Identify which cell holds the provided text, then report its (x, y) central coordinate. 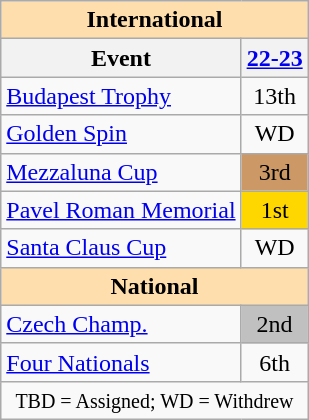
3rd (274, 172)
1st (274, 210)
Four Nationals (121, 362)
National (154, 286)
Golden Spin (121, 134)
Budapest Trophy (121, 96)
Pavel Roman Memorial (121, 210)
Mezzaluna Cup (121, 172)
Czech Champ. (121, 324)
International (154, 20)
13th (274, 96)
22-23 (274, 58)
Event (121, 58)
2nd (274, 324)
TBD = Assigned; WD = Withdrew (154, 400)
Santa Claus Cup (121, 248)
6th (274, 362)
